Provide the [x, y] coordinate of the cell's center where the given text is located.  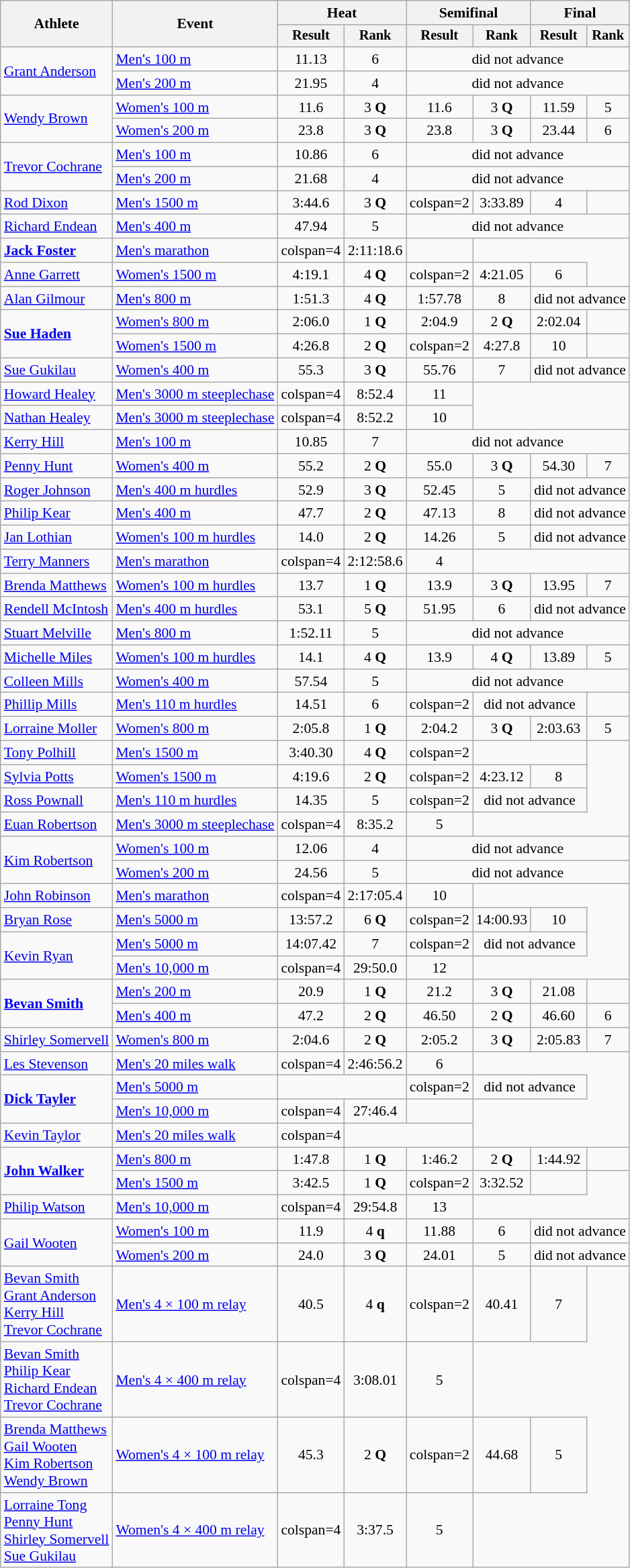
Event [195, 24]
55.2 [310, 466]
13 [439, 1207]
2:05.83 [559, 1040]
3:37.5 [375, 1530]
40.41 [502, 1304]
1:57.78 [439, 299]
Anne Garrett [56, 275]
Les Stevenson [56, 1064]
14.0 [310, 538]
1:47.8 [310, 1159]
24.56 [310, 873]
10.86 [310, 155]
14.35 [310, 801]
2:03.63 [559, 729]
Jack Foster [56, 250]
Richard Endean [56, 227]
Kevin Ryan [56, 956]
13:57.2 [310, 920]
Lorraine Moller [56, 729]
24.01 [439, 1255]
6 Q [375, 920]
Heat [341, 13]
29:50.0 [375, 968]
55.76 [439, 371]
Tony Polhill [56, 753]
29:54.8 [375, 1207]
5 Q [375, 609]
Ross Pownall [56, 801]
53.1 [310, 609]
Kerry Hill [56, 442]
12 [439, 968]
2:04.9 [439, 322]
44.68 [502, 1455]
Sue Haden [56, 334]
Alan Gilmour [56, 299]
11.59 [559, 107]
54.30 [559, 466]
14:00.93 [502, 920]
4:19.1 [310, 275]
11 [439, 394]
Lorraine TongPenny HuntShirley SomervellSue Gukilau [56, 1530]
2:11:18.6 [375, 250]
47.94 [310, 227]
3:44.6 [310, 203]
13.95 [559, 585]
12.06 [310, 848]
47.13 [439, 513]
Sue Gukilau [56, 371]
John Walker [56, 1171]
Shirley Somervell [56, 1040]
57.54 [310, 681]
Philip Kear [56, 513]
Colleen Mills [56, 681]
45.3 [310, 1455]
Euan Robertson [56, 824]
Phillip Mills [56, 705]
3:32.52 [502, 1183]
52.9 [310, 490]
Kevin Taylor [56, 1136]
47.7 [310, 513]
21.08 [559, 992]
13.7 [310, 585]
Brenda Matthews [56, 585]
4:19.6 [310, 777]
55.3 [310, 371]
4:21.05 [502, 275]
Rod Dixon [56, 203]
2:46:56.2 [375, 1064]
11.13 [310, 59]
3:08.01 [375, 1379]
Michelle Miles [56, 657]
2:17:05.4 [375, 896]
1:51.3 [310, 299]
3:33.89 [502, 203]
40.5 [310, 1304]
21.68 [310, 179]
Bevan Smith [56, 1004]
Wendy Brown [56, 119]
1:46.2 [439, 1159]
2:02.04 [559, 322]
Kim Robertson [56, 861]
Brenda MatthewsGail WootenKim RobertsonWendy Brown [56, 1455]
Athlete [56, 24]
52.45 [439, 490]
Women's 4 × 100 m relay [195, 1455]
Sylvia Potts [56, 777]
51.95 [439, 609]
Dick Tayler [56, 1099]
3:42.5 [310, 1183]
1:52.11 [310, 633]
46.50 [439, 1016]
Men's 4 × 100 m relay [195, 1304]
Howard Healey [56, 394]
4:23.12 [502, 777]
Trevor Cochrane [56, 166]
John Robinson [56, 896]
14.51 [310, 705]
Stuart Melville [56, 633]
Penny Hunt [56, 466]
46.60 [559, 1016]
24.0 [310, 1255]
2:12:58.6 [375, 562]
27:46.4 [375, 1112]
Bevan SmithPhilip KearRichard EndeanTrevor Cochrane [56, 1379]
2:05.8 [310, 729]
Final [580, 13]
21.95 [310, 83]
Men's 4 × 400 m relay [195, 1379]
Women's 4 × 400 m relay [195, 1530]
47.2 [310, 1016]
4:26.8 [310, 346]
1:44.92 [559, 1159]
21.2 [439, 992]
3:40.30 [310, 753]
4:27.8 [502, 346]
20.9 [310, 992]
Rendell McIntosh [56, 609]
8:52.4 [375, 394]
Gail Wooten [56, 1243]
Jan Lothian [56, 538]
13.89 [559, 657]
Terry Manners [56, 562]
Nathan Healey [56, 418]
8:35.2 [375, 824]
2:04.6 [310, 1040]
Semifinal [469, 13]
Bryan Rose [56, 920]
2:05.2 [439, 1040]
Roger Johnson [56, 490]
10.85 [310, 442]
2:04.2 [439, 729]
11.9 [310, 1231]
55.0 [439, 466]
14.26 [439, 538]
2:06.0 [310, 322]
11.88 [439, 1231]
14.1 [310, 657]
23.44 [559, 131]
Bevan SmithGrant AndersonKerry HillTrevor Cochrane [56, 1304]
8:52.2 [375, 418]
Grant Anderson [56, 71]
Philip Watson [56, 1207]
14:07.42 [310, 944]
